Pinpoint the cell where the given text exists, returning its [x, y] midpoint coordinate. 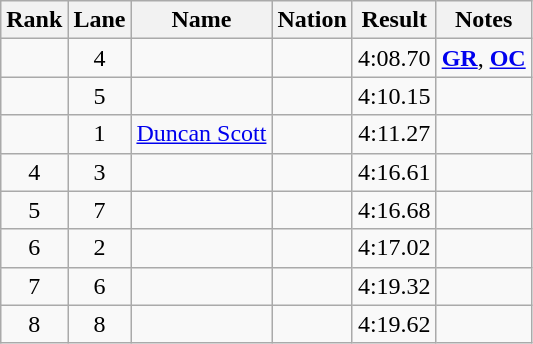
4:16.61 [394, 172]
Name [202, 20]
Lane [100, 20]
Nation [312, 20]
4:19.32 [394, 286]
4:19.62 [394, 324]
Duncan Scott [202, 134]
4:11.27 [394, 134]
4:08.70 [394, 58]
Rank [34, 20]
1 [100, 134]
4:16.68 [394, 210]
4:10.15 [394, 96]
GR, OC [484, 58]
4:17.02 [394, 248]
2 [100, 248]
Notes [484, 20]
3 [100, 172]
Result [394, 20]
